Search for the cell housing the specified text and yield its [X, Y] center coordinate. 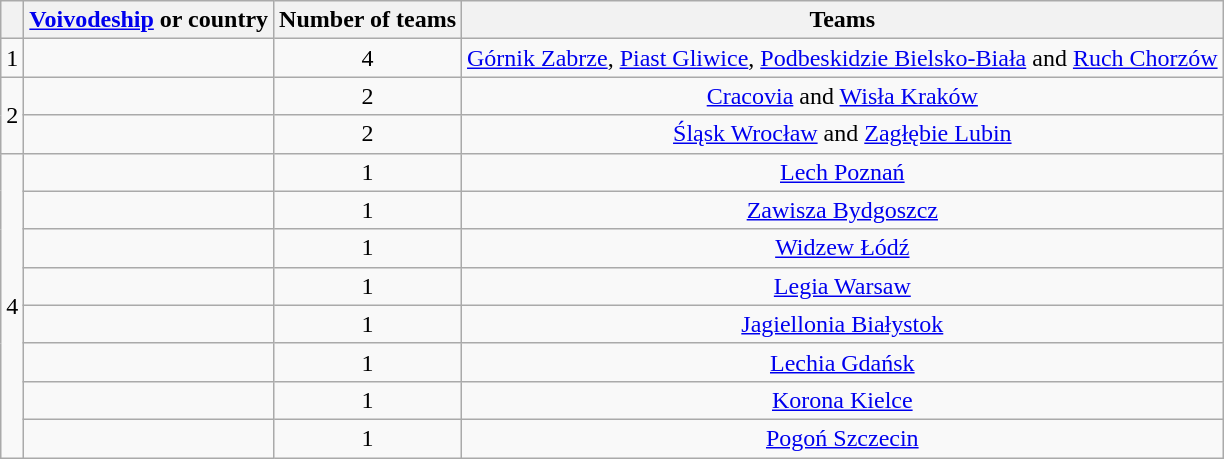
Legia Warsaw [843, 286]
Lech Poznań [843, 172]
Górnik Zabrze, Piast Gliwice, Podbeskidzie Bielsko-Biała and Ruch Chorzów [843, 58]
Widzew Łódź [843, 248]
Jagiellonia Białystok [843, 324]
Number of teams [368, 20]
Śląsk Wrocław and Zagłębie Lubin [843, 134]
Voivodeship or country [149, 20]
Cracovia and Wisła Kraków [843, 96]
Lechia Gdańsk [843, 362]
Korona Kielce [843, 400]
Zawisza Bydgoszcz [843, 210]
Pogoń Szczecin [843, 438]
Teams [843, 20]
